Extract the (x, y) coordinate from the center of the cell holding the provided text.  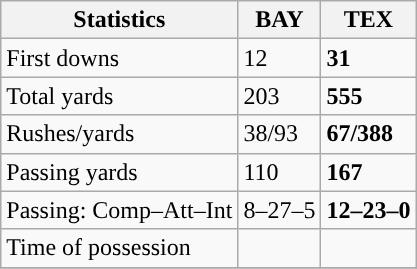
12–23–0 (368, 210)
38/93 (280, 134)
Passing yards (120, 172)
Passing: Comp–Att–Int (120, 210)
Rushes/yards (120, 134)
110 (280, 172)
BAY (280, 20)
Time of possession (120, 248)
12 (280, 58)
167 (368, 172)
31 (368, 58)
First downs (120, 58)
Statistics (120, 20)
Total yards (120, 96)
TEX (368, 20)
203 (280, 96)
67/388 (368, 134)
555 (368, 96)
8–27–5 (280, 210)
